Detect which cell encompasses the target text, then output its [x, y] center coordinate. 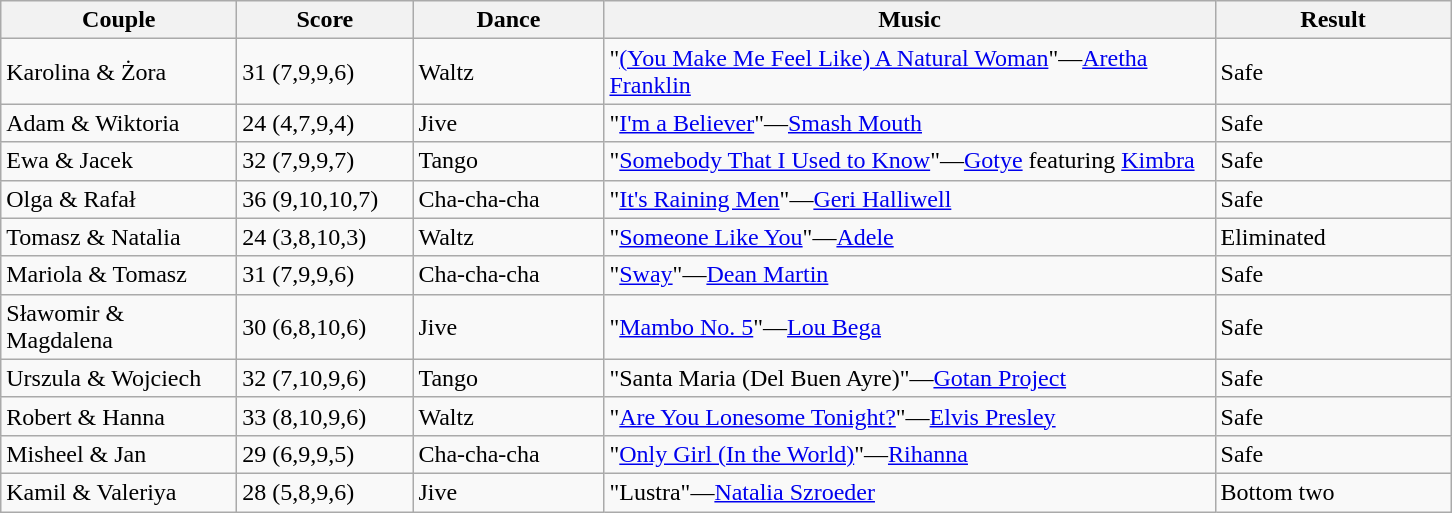
Bottom two [1333, 492]
24 (4,7,9,4) [325, 123]
"Mambo No. 5"—Lou Bega [910, 326]
Result [1333, 20]
Karolina & Żora [119, 72]
Eliminated [1333, 237]
Olga & Rafał [119, 199]
29 (6,9,9,5) [325, 454]
Tomasz & Natalia [119, 237]
"Lustra"—Natalia Szroeder [910, 492]
Music [910, 20]
Dance [508, 20]
"Sway"—Dean Martin [910, 275]
"Somebody That I Used to Know"—Gotye featuring Kimbra [910, 161]
32 (7,10,9,6) [325, 378]
Mariola & Tomasz [119, 275]
Urszula & Wojciech [119, 378]
"It's Raining Men"—Geri Halliwell [910, 199]
32 (7,9,9,7) [325, 161]
Sławomir & Magdalena [119, 326]
Couple [119, 20]
"Santa Maria (Del Buen Ayre)"—Gotan Project [910, 378]
"I'm a Believer"—Smash Mouth [910, 123]
Robert & Hanna [119, 416]
28 (5,8,9,6) [325, 492]
33 (8,10,9,6) [325, 416]
"Someone Like You"—Adele [910, 237]
36 (9,10,10,7) [325, 199]
Ewa & Jacek [119, 161]
Score [325, 20]
30 (6,8,10,6) [325, 326]
"(You Make Me Feel Like) A Natural Woman"—Aretha Franklin [910, 72]
24 (3,8,10,3) [325, 237]
"Are You Lonesome Tonight?"—Elvis Presley [910, 416]
Adam & Wiktoria [119, 123]
Misheel & Jan [119, 454]
Kamil & Valeriya [119, 492]
"Only Girl (In the World)"—Rihanna [910, 454]
